Output the [X, Y] coordinate of the center of the cell containing the given text.  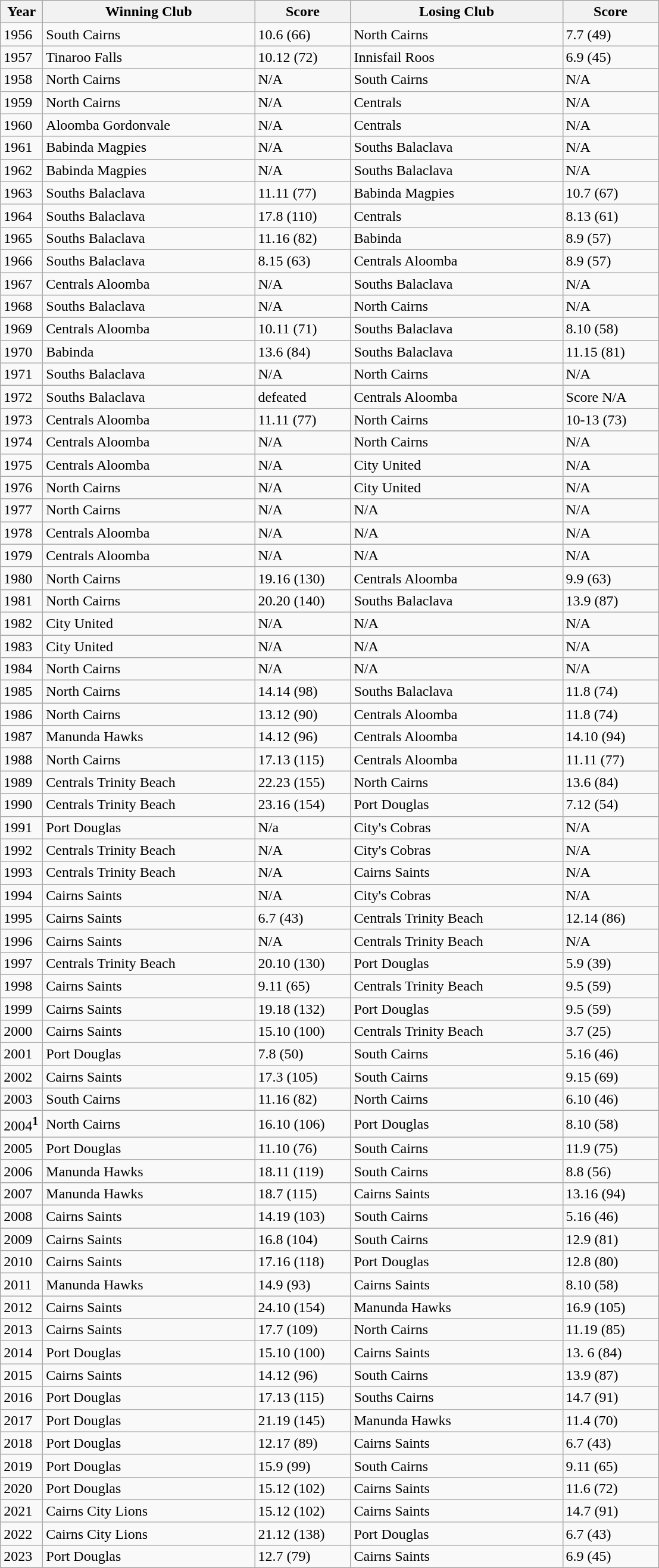
20.10 (130) [302, 963]
1963 [21, 193]
2001 [21, 1054]
13.12 (90) [302, 714]
2012 [21, 1307]
1956 [21, 35]
1970 [21, 352]
10.12 (72) [302, 57]
Score N/A [611, 397]
5.9 (39) [611, 963]
12.9 (81) [611, 1239]
1957 [21, 57]
Tinaroo Falls [149, 57]
1997 [21, 963]
19.18 (132) [302, 1009]
1990 [21, 805]
2003 [21, 1100]
2017 [21, 1420]
11.19 (85) [611, 1330]
13. 6 (84) [611, 1353]
1982 [21, 623]
1993 [21, 873]
1958 [21, 80]
10.6 (66) [302, 35]
2021 [21, 1511]
1959 [21, 102]
11.9 (75) [611, 1148]
2022 [21, 1533]
2023 [21, 1556]
Year [21, 12]
7.7 (49) [611, 35]
16.10 (106) [302, 1124]
1988 [21, 760]
defeated [302, 397]
1975 [21, 465]
21.19 (145) [302, 1420]
11.4 (70) [611, 1420]
1976 [21, 488]
12.8 (80) [611, 1262]
1987 [21, 737]
1978 [21, 533]
2007 [21, 1194]
10.7 (67) [611, 193]
2006 [21, 1171]
8.8 (56) [611, 1171]
13.16 (94) [611, 1194]
1983 [21, 646]
Aloomba Gordonvale [149, 125]
18.11 (119) [302, 1171]
1964 [21, 215]
1980 [21, 578]
1981 [21, 601]
14.14 (98) [302, 692]
2019 [21, 1466]
17.3 (105) [302, 1077]
8.15 (63) [302, 261]
Souths Cairns [457, 1398]
15.9 (99) [302, 1466]
16.8 (104) [302, 1239]
2018 [21, 1443]
2020 [21, 1488]
10-13 (73) [611, 420]
12.17 (89) [302, 1443]
1967 [21, 284]
17.16 (118) [302, 1262]
1973 [21, 420]
1996 [21, 941]
2016 [21, 1398]
1991 [21, 827]
17.8 (110) [302, 215]
24.10 (154) [302, 1307]
12.7 (79) [302, 1556]
23.16 (154) [302, 805]
6.10 (46) [611, 1100]
16.9 (105) [611, 1307]
1969 [21, 329]
7.12 (54) [611, 805]
N/a [302, 827]
2015 [21, 1375]
21.12 (138) [302, 1533]
14.9 (93) [302, 1285]
9.15 (69) [611, 1077]
11.10 (76) [302, 1148]
1966 [21, 261]
1992 [21, 850]
1985 [21, 692]
8.13 (61) [611, 215]
14.19 (103) [302, 1217]
1989 [21, 782]
2009 [21, 1239]
Winning Club [149, 12]
1971 [21, 374]
7.8 (50) [302, 1054]
11.6 (72) [611, 1488]
Innisfail Roos [457, 57]
18.7 (115) [302, 1194]
20041 [21, 1124]
20.20 (140) [302, 601]
Losing Club [457, 12]
1965 [21, 238]
14.10 (94) [611, 737]
1962 [21, 170]
2000 [21, 1032]
1986 [21, 714]
1974 [21, 442]
1968 [21, 307]
1979 [21, 555]
1998 [21, 986]
1972 [21, 397]
17.7 (109) [302, 1330]
2014 [21, 1353]
1994 [21, 895]
1977 [21, 510]
1961 [21, 148]
11.15 (81) [611, 352]
12.14 (86) [611, 918]
2008 [21, 1217]
10.11 (71) [302, 329]
2013 [21, 1330]
1984 [21, 669]
3.7 (25) [611, 1032]
2011 [21, 1285]
1995 [21, 918]
1960 [21, 125]
22.23 (155) [302, 782]
2005 [21, 1148]
19.16 (130) [302, 578]
1999 [21, 1009]
2002 [21, 1077]
2010 [21, 1262]
9.9 (63) [611, 578]
